Identify which cell holds the provided text, then report its (x, y) central coordinate. 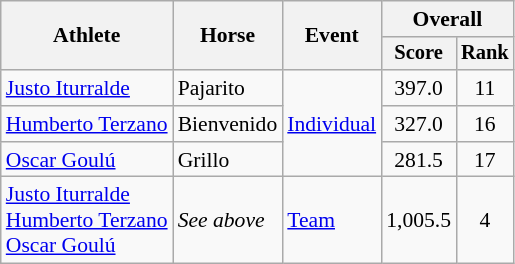
Oscar Goulú (87, 160)
Team (332, 220)
Horse (228, 36)
Overall (447, 19)
Humberto Terzano (87, 124)
Rank (485, 54)
Event (332, 36)
17 (485, 160)
1,005.5 (418, 220)
See above (228, 220)
Justo Iturralde (87, 88)
Grillo (228, 160)
327.0 (418, 124)
397.0 (418, 88)
Score (418, 54)
Individual (332, 124)
16 (485, 124)
Pajarito (228, 88)
11 (485, 88)
Justo IturraldeHumberto TerzanoOscar Goulú (87, 220)
4 (485, 220)
Athlete (87, 36)
281.5 (418, 160)
Bienvenido (228, 124)
